Provide the [X, Y] coordinate of the cell's center where the given text is located.  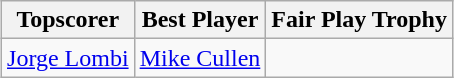
Jorge Lombi [68, 58]
Mike Cullen [200, 58]
Best Player [200, 20]
Topscorer [68, 20]
Fair Play Trophy [360, 20]
